Locate the cell with the specified text and output its [x, y] center coordinate. 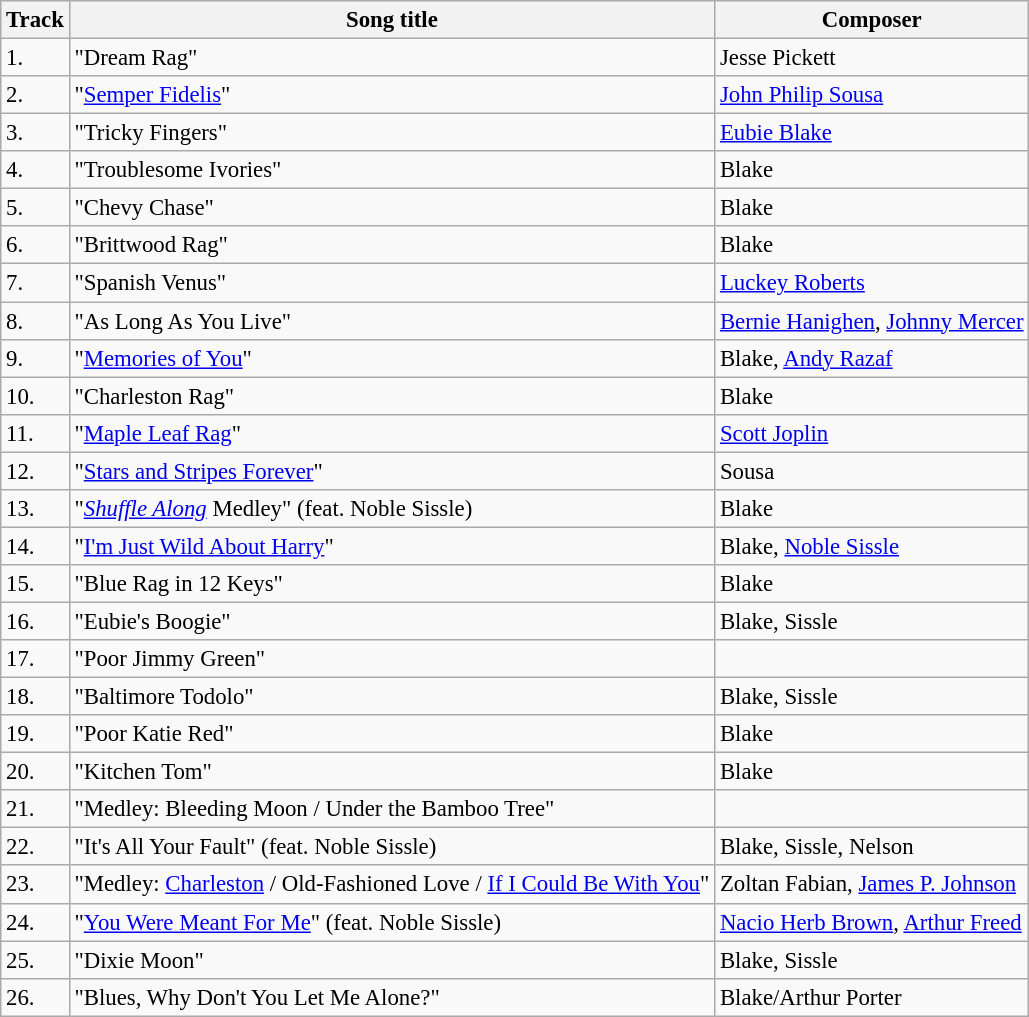
23. [35, 885]
"You Were Meant For Me" (feat. Noble Sissle) [392, 922]
13. [35, 509]
Track [35, 20]
"Stars and Stripes Forever" [392, 471]
"Poor Jimmy Green" [392, 659]
"Kitchen Tom" [392, 772]
12. [35, 471]
"Medley: Bleeding Moon / Under the Bamboo Tree" [392, 809]
Song title [392, 20]
14. [35, 546]
3. [35, 133]
19. [35, 734]
"Shuffle Along Medley" (feat. Noble Sissle) [392, 509]
"As Long As You Live" [392, 321]
11. [35, 433]
24. [35, 922]
"Dream Rag" [392, 58]
"Spanish Venus" [392, 283]
5. [35, 208]
20. [35, 772]
2. [35, 95]
16. [35, 621]
"It's All Your Fault" (feat. Noble Sissle) [392, 847]
Jesse Pickett [872, 58]
10. [35, 396]
"Brittwood Rag" [392, 245]
"Memories of You" [392, 358]
Blake, Andy Razaf [872, 358]
22. [35, 847]
15. [35, 584]
17. [35, 659]
Zoltan Fabian, James P. Johnson [872, 885]
Blake, Noble Sissle [872, 546]
"Semper Fidelis" [392, 95]
"I'm Just Wild About Harry" [392, 546]
"Blue Rag in 12 Keys" [392, 584]
Eubie Blake [872, 133]
"Poor Katie Red" [392, 734]
"Charleston Rag" [392, 396]
18. [35, 697]
Composer [872, 20]
8. [35, 321]
Blake/Arthur Porter [872, 997]
9. [35, 358]
"Tricky Fingers" [392, 133]
"Eubie's Boogie" [392, 621]
25. [35, 960]
4. [35, 170]
Bernie Hanighen, Johnny Mercer [872, 321]
Luckey Roberts [872, 283]
Blake, Sissle, Nelson [872, 847]
John Philip Sousa [872, 95]
"Troublesome Ivories" [392, 170]
21. [35, 809]
Sousa [872, 471]
"Blues, Why Don't You Let Me Alone?" [392, 997]
"Baltimore Todolo" [392, 697]
"Maple Leaf Rag" [392, 433]
"Chevy Chase" [392, 208]
Scott Joplin [872, 433]
7. [35, 283]
"Dixie Moon" [392, 960]
"Medley: Charleston / Old-Fashioned Love / If I Could Be With You" [392, 885]
26. [35, 997]
Nacio Herb Brown, Arthur Freed [872, 922]
6. [35, 245]
1. [35, 58]
